Search for the cell housing the specified text and yield its [X, Y] center coordinate. 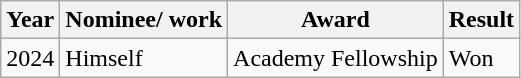
Won [481, 58]
Nominee/ work [144, 20]
Himself [144, 58]
Year [30, 20]
Result [481, 20]
2024 [30, 58]
Academy Fellowship [336, 58]
Award [336, 20]
